Provide the (x, y) coordinate of the cell's center where the given text is located.  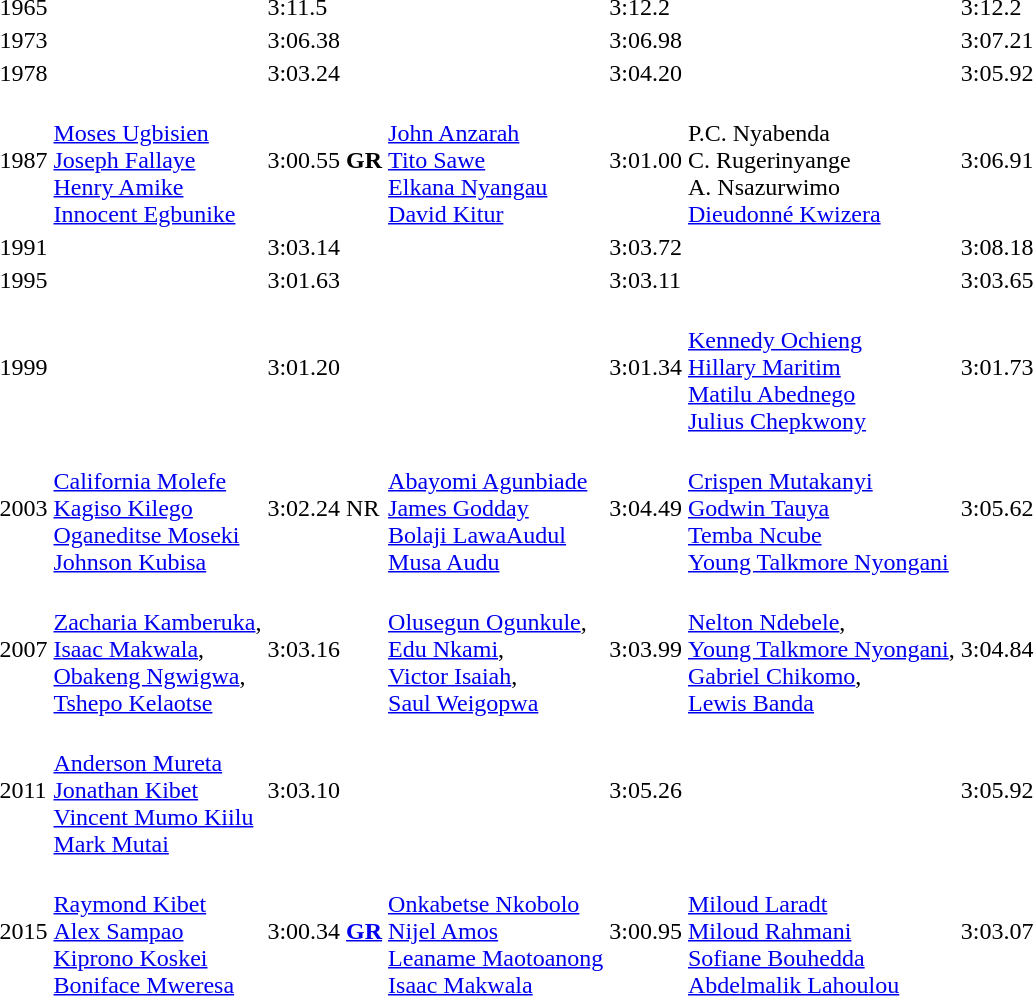
3:04.20 (646, 73)
Zacharia Kamberuka,Isaac Makwala,Obakeng Ngwigwa,Tshepo Kelaotse (158, 649)
3:04.49 (646, 508)
Olusegun Ogunkule,Edu Nkami,Victor Isaiah,Saul Weigopwa (496, 649)
Nelton Ndebele,Young Talkmore Nyongani,Gabriel Chikomo,Lewis Banda (821, 649)
3:03.16 (325, 649)
3:02.24 NR (325, 508)
3:03.11 (646, 280)
Kennedy OchiengHillary MaritimMatilu AbednegoJulius Chepkwony (821, 367)
Moses UgbisienJoseph FallayeHenry AmikeInnocent Egbunike (158, 160)
3:01.63 (325, 280)
3:03.99 (646, 649)
3:03.72 (646, 247)
Anderson MuretaJonathan KibetVincent Mumo KiiluMark Mutai (158, 790)
Crispen MutakanyiGodwin TauyaTemba NcubeYoung Talkmore Nyongani (821, 508)
3:00.55 GR (325, 160)
California MolefeKagiso KilegoOganeditse MosekiJohnson Kubisa (158, 508)
3:01.00 (646, 160)
3:01.34 (646, 367)
3:06.98 (646, 40)
John AnzarahTito SaweElkana NyangauDavid Kitur (496, 160)
3:03.14 (325, 247)
P.C. NyabendaC. RugerinyangeA. NsazurwimoDieudonné Kwizera (821, 160)
3:03.10 (325, 790)
3:03.24 (325, 73)
3:06.38 (325, 40)
3:01.20 (325, 367)
Abayomi AgunbiadeJames GoddayBolaji LawaAudulMusa Audu (496, 508)
3:05.26 (646, 790)
